Pinpoint the cell where the given text exists, returning its [X, Y] midpoint coordinate. 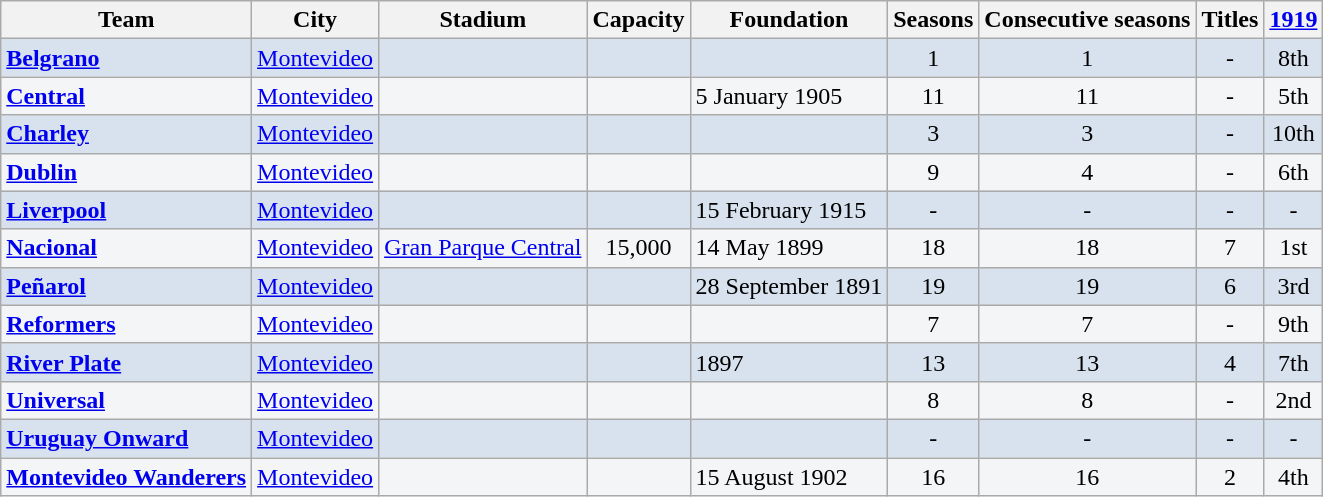
Team [126, 20]
4th [1294, 477]
3rd [1294, 286]
1897 [789, 362]
1919 [1294, 20]
15 February 1915 [789, 210]
5th [1294, 96]
9th [1294, 324]
Seasons [934, 20]
6 [1230, 286]
Universal [126, 400]
Belgrano [126, 58]
9 [934, 172]
Liverpool [126, 210]
2 [1230, 477]
Stadium [483, 20]
River Plate [126, 362]
City [316, 20]
Dublin [126, 172]
Reformers [126, 324]
10th [1294, 134]
Foundation [789, 20]
Charley [126, 134]
2nd [1294, 400]
Nacional [126, 248]
1st [1294, 248]
Montevideo Wanderers [126, 477]
Consecutive seasons [1088, 20]
Titles [1230, 20]
Capacity [638, 20]
7th [1294, 362]
Central [126, 96]
5 January 1905 [789, 96]
8th [1294, 58]
6th [1294, 172]
15 August 1902 [789, 477]
Gran Parque Central [483, 248]
14 May 1899 [789, 248]
Peñarol [126, 286]
15,000 [638, 248]
Uruguay Onward [126, 438]
28 September 1891 [789, 286]
